Scan for the cell matching the given text and deliver its [X, Y] coordinate at center. 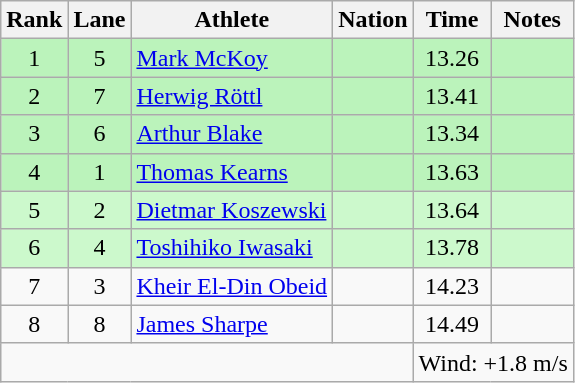
Herwig Röttl [232, 96]
Notes [532, 20]
14.49 [452, 324]
13.34 [452, 134]
13.78 [452, 248]
Time [452, 20]
Athlete [232, 20]
13.64 [452, 210]
13.41 [452, 96]
James Sharpe [232, 324]
Mark McKoy [232, 58]
13.26 [452, 58]
Nation [373, 20]
13.63 [452, 172]
Toshihiko Iwasaki [232, 248]
14.23 [452, 286]
Wind: +1.8 m/s [493, 362]
Kheir El-Din Obeid [232, 286]
Dietmar Koszewski [232, 210]
Arthur Blake [232, 134]
Rank [34, 20]
Lane [100, 20]
Thomas Kearns [232, 172]
